From the cell containing the given text, extract its center point as (X, Y) coordinate. 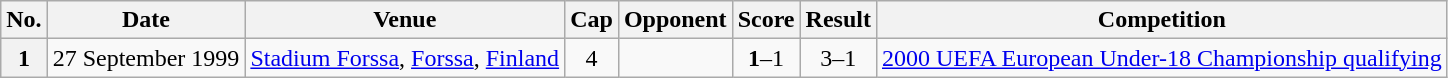
Competition (1162, 20)
No. (24, 20)
1–1 (766, 58)
1 (24, 58)
4 (592, 58)
Venue (405, 20)
Opponent (675, 20)
Cap (592, 20)
3–1 (838, 58)
2000 UEFA European Under-18 Championship qualifying (1162, 58)
27 September 1999 (146, 58)
Result (838, 20)
Score (766, 20)
Stadium Forssa, Forssa, Finland (405, 58)
Date (146, 20)
